From the cell containing the given text, extract its center point as (x, y) coordinate. 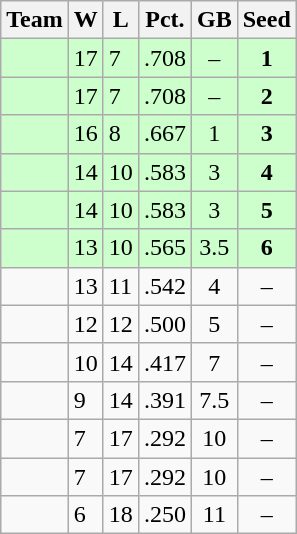
8 (120, 134)
GB (214, 20)
.542 (164, 286)
W (86, 20)
9 (86, 400)
2 (266, 96)
.565 (164, 248)
3.5 (214, 248)
Pct. (164, 20)
Seed (266, 20)
.500 (164, 324)
Team (35, 20)
7.5 (214, 400)
.391 (164, 400)
18 (120, 515)
.667 (164, 134)
16 (86, 134)
.417 (164, 362)
.250 (164, 515)
L (120, 20)
